Search for the cell housing the specified text and yield its (x, y) center coordinate. 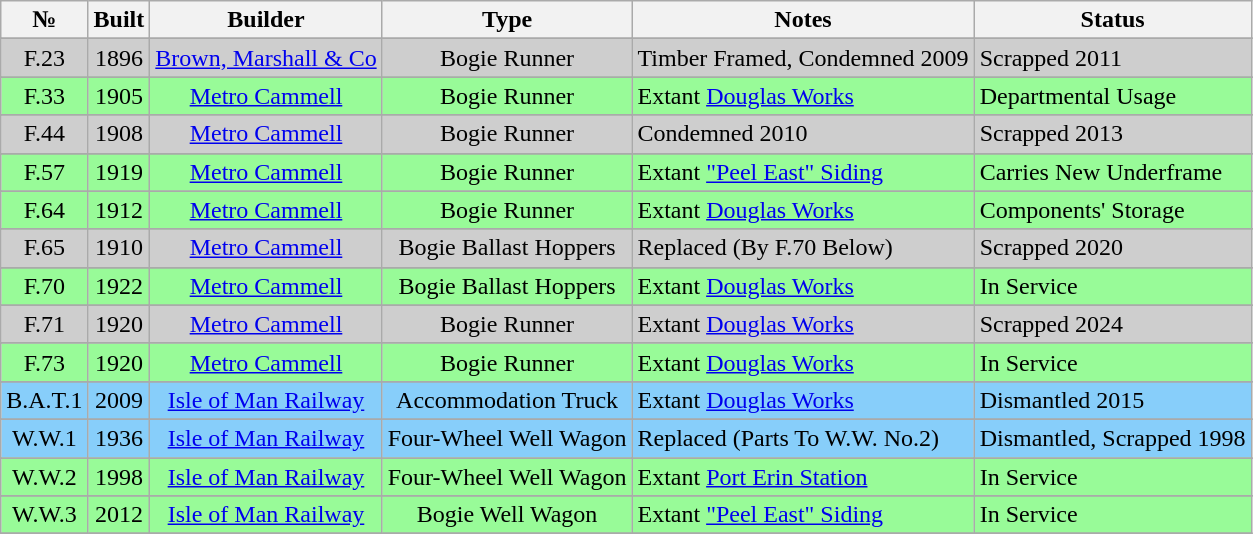
F.70 (44, 286)
Replaced (By F.70 Below) (803, 248)
W.W.2 (44, 477)
1912 (119, 210)
F.65 (44, 248)
Dismantled, Scrapped 1998 (1112, 438)
Notes (803, 20)
№ (44, 20)
W.W.1 (44, 438)
F.71 (44, 324)
1908 (119, 134)
Type (507, 20)
Components' Storage (1112, 210)
Condemned 2010 (803, 134)
1936 (119, 438)
F.64 (44, 210)
F.57 (44, 172)
Scrapped 2020 (1112, 248)
Status (1112, 20)
Timber Framed, Condemned 2009 (803, 58)
2009 (119, 400)
Dismantled 2015 (1112, 400)
Brown, Marshall & Co (266, 58)
F.44 (44, 134)
Accommodation Truck (507, 400)
B.A.T.1 (44, 400)
1910 (119, 248)
Carries New Underframe (1112, 172)
1998 (119, 477)
F.73 (44, 362)
Scrapped 2024 (1112, 324)
1922 (119, 286)
Replaced (Parts To W.W. No.2) (803, 438)
2012 (119, 515)
Extant Port Erin Station (803, 477)
1919 (119, 172)
Scrapped 2013 (1112, 134)
1905 (119, 96)
Builder (266, 20)
Departmental Usage (1112, 96)
Scrapped 2011 (1112, 58)
W.W.3 (44, 515)
F.33 (44, 96)
1896 (119, 58)
Built (119, 20)
Bogie Well Wagon (507, 515)
F.23 (44, 58)
